Scan for the cell matching the given text and deliver its (X, Y) coordinate at center. 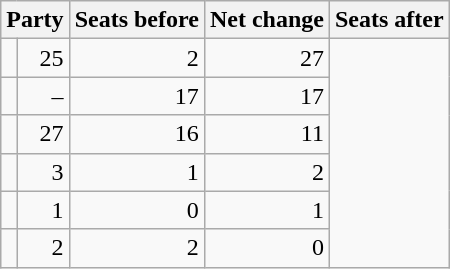
16 (136, 134)
Net change (266, 20)
Party (35, 20)
– (43, 96)
3 (43, 172)
11 (266, 134)
Seats before (136, 20)
25 (43, 58)
Seats after (389, 20)
